For the text-containing cell, return its midpoint in [X, Y] coordinate format. 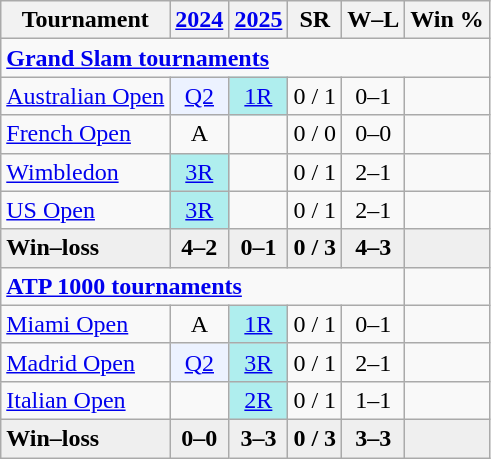
1–1 [374, 400]
Italian Open [86, 400]
French Open [86, 134]
ATP 1000 tournaments [203, 286]
0 / 0 [315, 134]
SR [315, 20]
Grand Slam tournaments [246, 58]
Miami Open [86, 324]
Wimbledon [86, 172]
2025 [258, 20]
Tournament [86, 20]
Madrid Open [86, 362]
Win % [448, 20]
2024 [200, 20]
W–L [374, 20]
US Open [86, 210]
4–3 [374, 248]
2R [258, 400]
Australian Open [86, 96]
4–2 [200, 248]
